Detect which cell encompasses the target text, then output its [X, Y] center coordinate. 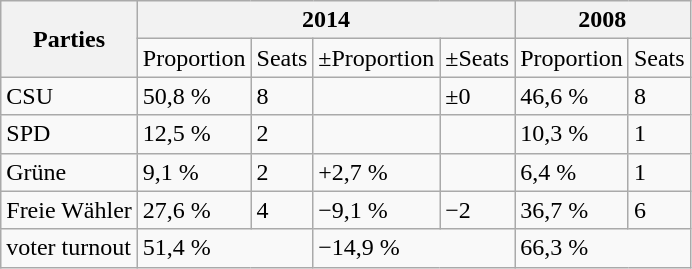
+2,7 % [376, 172]
±Proportion [376, 58]
−14,9 % [414, 248]
Grüne [70, 172]
12,5 % [194, 134]
CSU [70, 96]
−2 [478, 210]
voter turnout [70, 248]
±0 [478, 96]
10,3 % [572, 134]
2014 [326, 20]
4 [282, 210]
6 [659, 210]
9,1 % [194, 172]
51,4 % [224, 248]
50,8 % [194, 96]
36,7 % [572, 210]
46,6 % [572, 96]
SPD [70, 134]
66,3 % [602, 248]
6,4 % [572, 172]
−9,1 % [376, 210]
27,6 % [194, 210]
2008 [602, 20]
Parties [70, 39]
Freie Wähler [70, 210]
±Seats [478, 58]
